Identify which cell holds the provided text, then report its [X, Y] central coordinate. 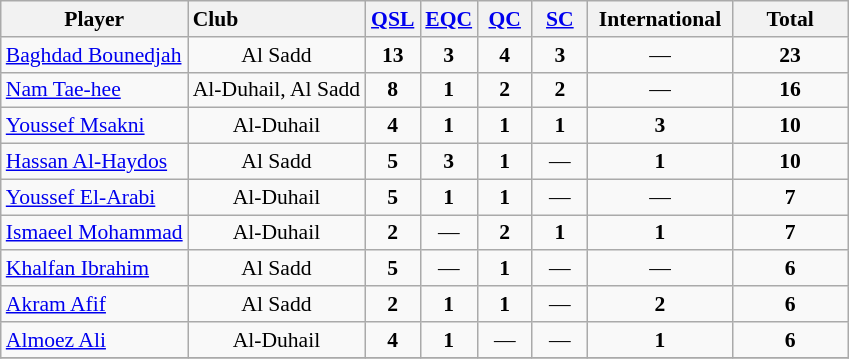
SC [560, 19]
QC [504, 19]
23 [790, 55]
Nam Tae-hee [94, 90]
Youssef Msakni [94, 126]
Khalfan Ibrahim [94, 269]
Al-Duhail, Al Sadd [276, 90]
Player [94, 19]
Almoez Ali [94, 340]
13 [392, 55]
Ismaeel Mohammad [94, 233]
Akram Afif [94, 304]
QSL [392, 19]
Youssef El-Arabi [94, 197]
International [660, 19]
Baghdad Bounedjah [94, 55]
Club [276, 19]
EQC [448, 19]
Total [790, 19]
8 [392, 90]
Hassan Al-Haydos [94, 162]
16 [790, 90]
